Extract the [X, Y] coordinate from the center of the cell holding the provided text.  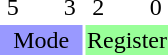
Mode [41, 40]
